Provide the [X, Y] coordinate of the cell's center where the given text is located.  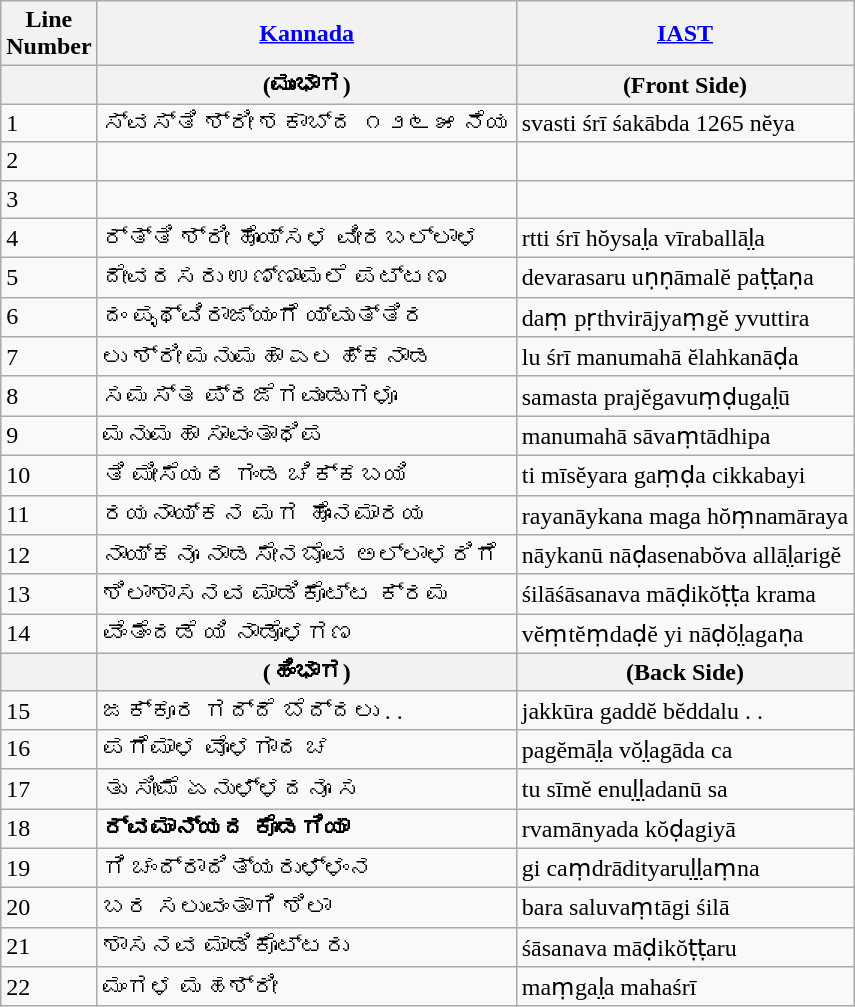
21 [49, 947]
22 [49, 987]
11 [49, 515]
ನಾಯ್ಕನೂ ನಾಡಸೇನಬೊವ ಅಲ್ಲಾಳರಿಗೆ [306, 555]
(ಮುಂಭಾಗ) [306, 85]
tu sīmĕ enul̤l̤adanū sa [685, 789]
Kannada [306, 34]
10 [49, 475]
7 [49, 357]
ಮಂಗಳ ಮಹಶ್ರೀ [306, 987]
20 [49, 908]
ತು ಸೀಮೆ ಏನುಳ್ಳದನೂ ಸ [306, 789]
14 [49, 634]
jakkūra gaddĕ bĕddalu . . [685, 710]
12 [49, 555]
devarasaru uṇṇāmalĕ paṭṭaṇa [685, 278]
samasta prajĕgavuṃḍugal̤ū [685, 396]
4 [49, 238]
17 [49, 789]
rvamānyada kŏḍagiyā [685, 828]
18 [49, 828]
ರ್ತ್ತಿ ಶ್ರೀ ಹೊಯ್ಸಳ ವೀರಬಲ್ಲಾಳ [306, 238]
2 [49, 161]
pagĕmāl̤a vŏl̤agāda ca [685, 749]
15 [49, 710]
lu śrī manumahā ĕlahkanāḍa [685, 357]
ಗಿ ಚಂದ್ರಾದಿತ್ಯರುಳ್ಳಂನ [306, 868]
ಜಕ್ಕೂರ ಗದ್ದೆ ಬೆದ್ದಲು . . [306, 710]
ಲು ಶ್ರೀ ಮನುಮಹಾ ಎಲಹ್ಕನಾಡ [306, 357]
śāsanava māḍikŏṭṭaru [685, 947]
IAST [685, 34]
ವೆಂತೆಂದಡೆ ಯಿ ನಾಡೊಳಗಣ [306, 634]
ಸಮಸ್ತ ಪ್ರಜೆಗವುಂಡುಗಳೂ [306, 396]
ಬರ ಸಲುವಂತಾಗಿ ಶಿಲಾ [306, 908]
6 [49, 317]
LineNumber [49, 34]
rayanāykana maga hŏṃnamāraya [685, 515]
ti mīsĕyara gaṃḍa cikkabayi [685, 475]
ರ್ವಮಾನ್ಯದ ಕೊಡಗಿಯಾ [306, 828]
9 [49, 436]
ಮನುಮಹಾ ಸಾವಂತಾಧಿಪ [306, 436]
bara saluvaṃtāgi śilā [685, 908]
maṃgal̤a mahaśrī [685, 987]
8 [49, 396]
ಪಗೆಮಾಳ ವೊಳಗಾದ ಚ [306, 749]
manumahā sāvaṃtādhipa [685, 436]
nāykanū nāḍasenabŏva allāl̤arigĕ [685, 555]
śilāśāsanava māḍikŏṭṭa krama [685, 594]
ದೇವರಸರು ಉಣ್ಣಾಮಲೆ ಪಟ್ಟಣ [306, 278]
ಶಾಸನವ ಮಾಡಿಕೊಟ್ಟರು [306, 947]
5 [49, 278]
19 [49, 868]
ರಯನಾಯ್ಕನ ಮಗ ಹೊಂನಮಾರಯ [306, 515]
13 [49, 594]
ಸ್ವಸ್ತಿ ಶ್ರೀ ಶಕಾಬ್ದ ೧೨೬೫ ನೆಯ [306, 123]
ಶಿಲಾಶಾಸನವ ಮಾಡಿಕೊಟ್ಟ ಕ್ರಮ [306, 594]
gi caṃdrādityarul̤l̤aṃna [685, 868]
vĕṃtĕṃdaḍĕ yi nāḍŏl̤agaṇa [685, 634]
ದಂ ಪೃಥ್ವಿರಾಜ್ಯಂಗೆ ಯ್ವುತ್ತಿರ [306, 317]
16 [49, 749]
ತಿ ಮೀಸೆಯರ ಗಂಡ ಚಿಕ್ಕಬಯಿ [306, 475]
3 [49, 199]
(Front Side) [685, 85]
daṃ pṛthvirājyaṃgĕ yvuttira [685, 317]
svasti śrī śakābda 1265 nĕya [685, 123]
1 [49, 123]
(ಹಿಂಭಾಗ) [306, 672]
rtti śrī hŏysal̤a vīraballāl̤a [685, 238]
(Back Side) [685, 672]
